Detect which cell encompasses the target text, then output its (X, Y) center coordinate. 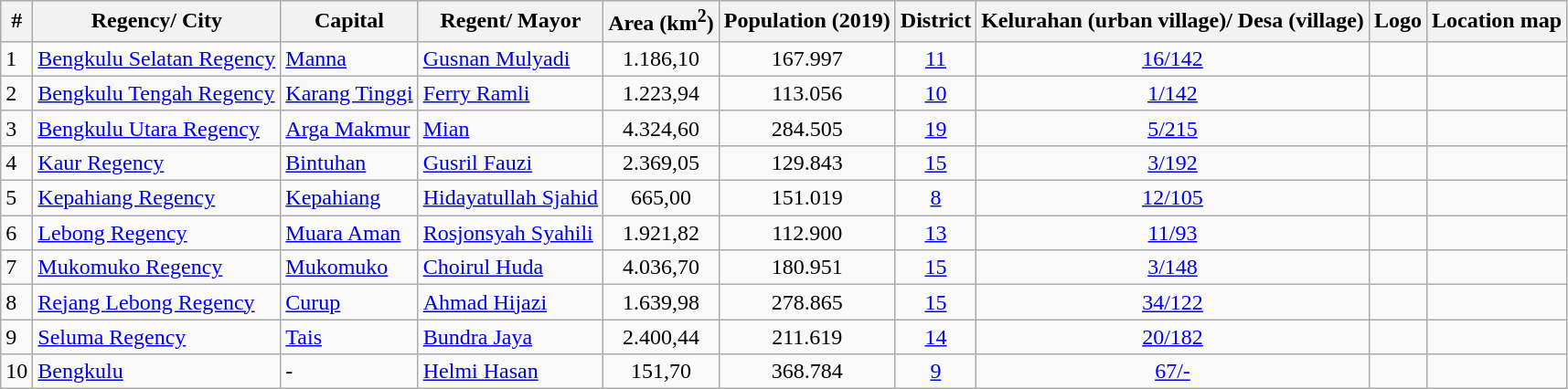
19 (935, 128)
Gusril Fauzi (510, 163)
1/142 (1173, 93)
# (16, 22)
Lebong Regency (157, 233)
Regent/ Mayor (510, 22)
Bundra Jaya (510, 337)
Kaur Regency (157, 163)
278.865 (806, 302)
129.843 (806, 163)
Bengkulu Utara Regency (157, 128)
6 (16, 233)
Capital (349, 22)
Curup (349, 302)
District (935, 22)
20/182 (1173, 337)
1 (16, 58)
151,70 (662, 372)
Mian (510, 128)
Tais (349, 337)
14 (935, 337)
665,00 (662, 198)
Muara Aman (349, 233)
Location map (1496, 22)
Area (km2) (662, 22)
Ferry Ramli (510, 93)
Bintuhan (349, 163)
16/142 (1173, 58)
34/122 (1173, 302)
Helmi Hasan (510, 372)
Kepahiang (349, 198)
5 (16, 198)
7 (16, 268)
67/- (1173, 372)
Bengkulu Tengah Regency (157, 93)
5/215 (1173, 128)
12/105 (1173, 198)
11/93 (1173, 233)
Regency/ City (157, 22)
180.951 (806, 268)
Bengkulu Selatan Regency (157, 58)
Ahmad Hijazi (510, 302)
3 (16, 128)
368.784 (806, 372)
1.921,82 (662, 233)
13 (935, 233)
Hidayatullah Sjahid (510, 198)
4 (16, 163)
Manna (349, 58)
2 (16, 93)
113.056 (806, 93)
Choirul Huda (510, 268)
4.324,60 (662, 128)
3/192 (1173, 163)
Rejang Lebong Regency (157, 302)
Karang Tinggi (349, 93)
167.997 (806, 58)
Rosjonsyah Syahili (510, 233)
Population (2019) (806, 22)
Mukomuko (349, 268)
Kelurahan (urban village)/ Desa (village) (1173, 22)
284.505 (806, 128)
1.223,94 (662, 93)
Seluma Regency (157, 337)
112.900 (806, 233)
- (349, 372)
151.019 (806, 198)
2.400,44 (662, 337)
1.186,10 (662, 58)
2.369,05 (662, 163)
211.619 (806, 337)
Mukomuko Regency (157, 268)
Bengkulu (157, 372)
3/148 (1173, 268)
1.639,98 (662, 302)
4.036,70 (662, 268)
Logo (1397, 22)
Kepahiang Regency (157, 198)
Gusnan Mulyadi (510, 58)
Arga Makmur (349, 128)
11 (935, 58)
